Return (X, Y) of the center of cell containing provided text 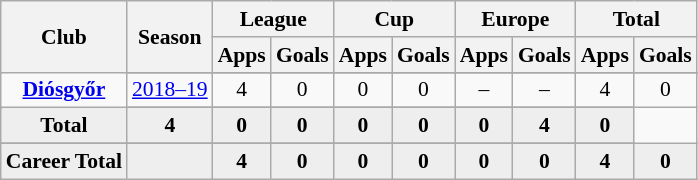
Career Total (64, 162)
Season (170, 36)
2018–19 (170, 90)
Europe (516, 19)
League (274, 19)
Diósgyőr (64, 90)
Cup (394, 19)
Club (64, 36)
